Extract the (x, y) coordinate from the center of the cell holding the provided text.  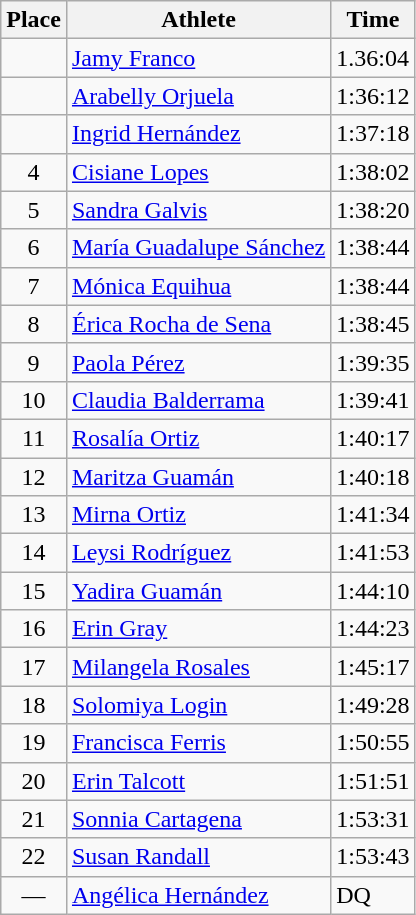
15 (34, 591)
21 (34, 819)
Arabelly Orjuela (198, 96)
Paola Pérez (198, 362)
Susan Randall (198, 857)
1.36:04 (373, 58)
18 (34, 705)
19 (34, 743)
20 (34, 781)
5 (34, 210)
Milangela Rosales (198, 667)
Érica Rocha de Sena (198, 324)
Maritza Guamán (198, 477)
1:41:53 (373, 553)
Angélica Hernández (198, 895)
Erin Gray (198, 629)
Ingrid Hernández (198, 134)
Yadira Guamán (198, 591)
1:39:35 (373, 362)
8 (34, 324)
Mirna Ortiz (198, 515)
María Guadalupe Sánchez (198, 248)
1:39:41 (373, 400)
1:49:28 (373, 705)
4 (34, 172)
Mónica Equihua (198, 286)
1:38:20 (373, 210)
1:38:02 (373, 172)
16 (34, 629)
1:45:17 (373, 667)
Place (34, 20)
1:36:12 (373, 96)
1:51:51 (373, 781)
14 (34, 553)
Cisiane Lopes (198, 172)
7 (34, 286)
DQ (373, 895)
Claudia Balderrama (198, 400)
Time (373, 20)
1:40:18 (373, 477)
1:41:34 (373, 515)
Francisca Ferris (198, 743)
22 (34, 857)
1:37:18 (373, 134)
Jamy Franco (198, 58)
1:44:23 (373, 629)
Leysi Rodríguez (198, 553)
Erin Talcott (198, 781)
9 (34, 362)
10 (34, 400)
Rosalía Ortiz (198, 438)
Athlete (198, 20)
1:44:10 (373, 591)
1:50:55 (373, 743)
11 (34, 438)
1:38:45 (373, 324)
1:53:43 (373, 857)
Sandra Galvis (198, 210)
13 (34, 515)
1:53:31 (373, 819)
— (34, 895)
17 (34, 667)
6 (34, 248)
Solomiya Login (198, 705)
12 (34, 477)
Sonnia Cartagena (198, 819)
1:40:17 (373, 438)
